Identify which cell holds the provided text, then report its [x, y] central coordinate. 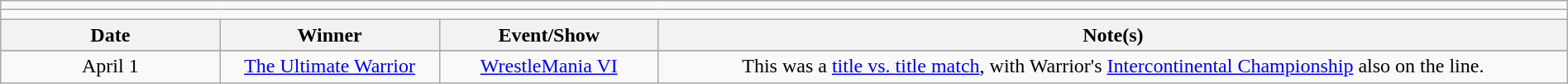
April 1 [111, 67]
Winner [329, 35]
Event/Show [549, 35]
Date [111, 35]
The Ultimate Warrior [329, 67]
WrestleMania VI [549, 67]
Note(s) [1113, 35]
This was a title vs. title match, with Warrior's Intercontinental Championship also on the line. [1113, 67]
